From the cell containing the given text, extract its center point as [X, Y] coordinate. 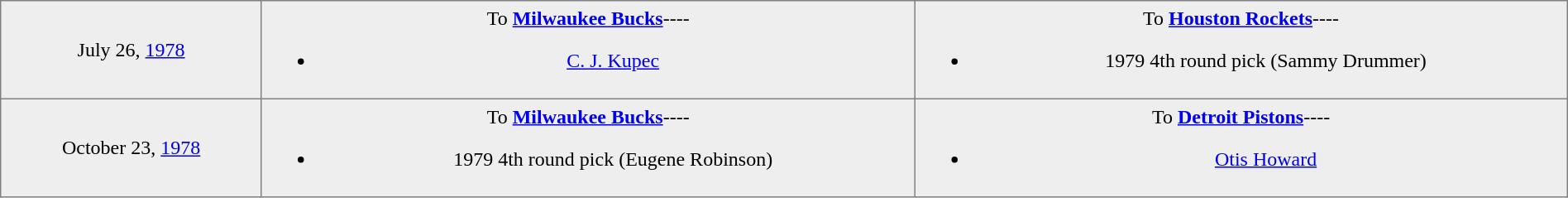
To Milwaukee Bucks----1979 4th round pick (Eugene Robinson) [587, 147]
July 26, 1978 [131, 50]
To Detroit Pistons----Otis Howard [1241, 147]
To Milwaukee Bucks----C. J. Kupec [587, 50]
October 23, 1978 [131, 147]
To Houston Rockets----1979 4th round pick (Sammy Drummer) [1241, 50]
